Identify which cell holds the provided text, then report its (X, Y) central coordinate. 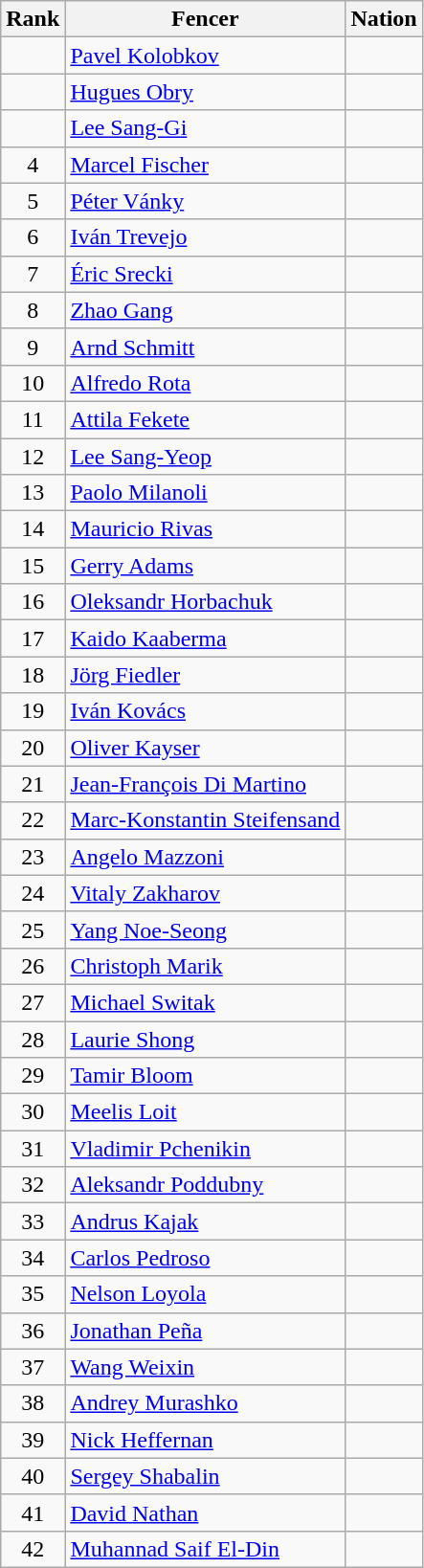
41 (33, 1512)
Michael Switak (205, 1002)
Iván Trevejo (205, 237)
13 (33, 493)
Yang Noe-Seong (205, 930)
Nick Heffernan (205, 1440)
Christoph Marik (205, 966)
12 (33, 457)
Alfredo Rota (205, 383)
Arnd Schmitt (205, 347)
11 (33, 419)
9 (33, 347)
Rank (33, 19)
Muhannad Saif El-Din (205, 1549)
Oliver Kayser (205, 748)
Aleksandr Poddubny (205, 1185)
37 (33, 1367)
22 (33, 820)
Andrey Murashko (205, 1403)
19 (33, 711)
Wang Weixin (205, 1367)
Pavel Kolobkov (205, 56)
5 (33, 201)
Jonathan Peña (205, 1331)
Carlos Pedroso (205, 1258)
Angelo Mazzoni (205, 857)
36 (33, 1331)
Zhao Gang (205, 310)
16 (33, 602)
Péter Vánky (205, 201)
Lee Sang-Yeop (205, 457)
6 (33, 237)
Marcel Fischer (205, 165)
Paolo Milanoli (205, 493)
7 (33, 274)
10 (33, 383)
38 (33, 1403)
Hugues Obry (205, 92)
15 (33, 566)
25 (33, 930)
31 (33, 1149)
Jörg Fiedler (205, 675)
Andrus Kajak (205, 1221)
32 (33, 1185)
4 (33, 165)
Marc-Konstantin Steifensand (205, 820)
Mauricio Rivas (205, 529)
Sergey Shabalin (205, 1476)
40 (33, 1476)
39 (33, 1440)
17 (33, 638)
26 (33, 966)
42 (33, 1549)
Fencer (205, 19)
Éric Srecki (205, 274)
24 (33, 893)
Vitaly Zakharov (205, 893)
34 (33, 1258)
Oleksandr Horbachuk (205, 602)
35 (33, 1294)
Kaido Kaaberma (205, 638)
Tamir Bloom (205, 1076)
20 (33, 748)
Iván Kovács (205, 711)
Attila Fekete (205, 419)
14 (33, 529)
Vladimir Pchenikin (205, 1149)
Nelson Loyola (205, 1294)
David Nathan (205, 1512)
Jean-François Di Martino (205, 784)
33 (33, 1221)
29 (33, 1076)
23 (33, 857)
Meelis Loit (205, 1112)
18 (33, 675)
Lee Sang-Gi (205, 128)
8 (33, 310)
Gerry Adams (205, 566)
30 (33, 1112)
28 (33, 1039)
Nation (384, 19)
Laurie Shong (205, 1039)
27 (33, 1002)
21 (33, 784)
